Search for the cell housing the specified text and yield its [x, y] center coordinate. 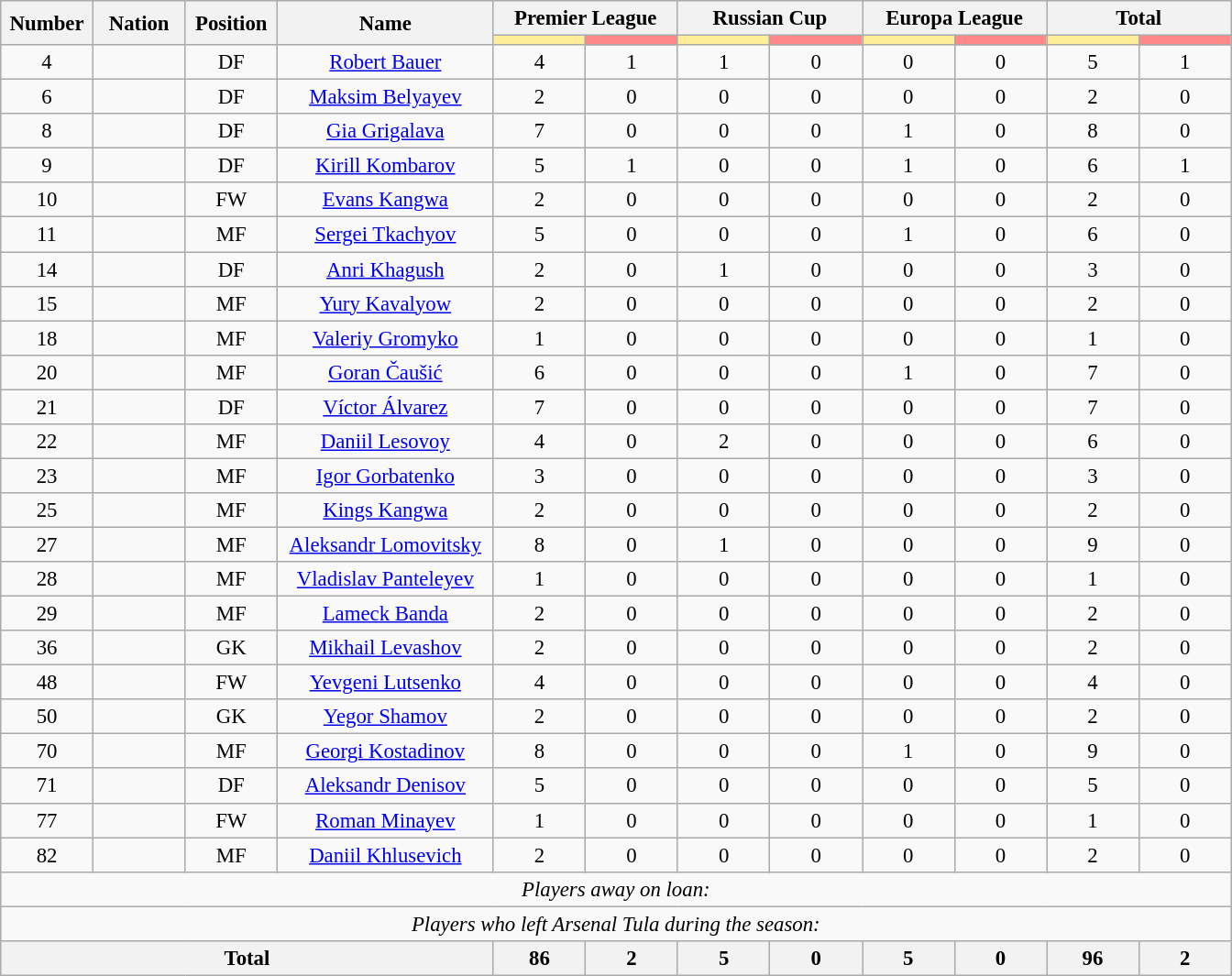
21 [48, 407]
29 [48, 614]
Yevgeni Lutsenko [386, 683]
77 [48, 820]
Kirill Kombarov [386, 166]
Igor Gorbatenko [386, 476]
Russian Cup [770, 18]
Vladislav Panteleyev [386, 579]
Nation [139, 23]
Evans Kangwa [386, 201]
Valeriy Gromyko [386, 338]
Roman Minayev [386, 820]
22 [48, 442]
36 [48, 648]
Mikhail Levashov [386, 648]
Aleksandr Denisov [386, 786]
Position [231, 23]
Sergei Tkachyov [386, 235]
Yury Kavalyow [386, 303]
Aleksandr Lomovitsky [386, 544]
Yegor Shamov [386, 717]
Maksim Belyayev [386, 97]
50 [48, 717]
86 [539, 959]
Europa League [953, 18]
11 [48, 235]
Anri Khagush [386, 269]
Daniil Khlusevich [386, 855]
Number [48, 23]
Players away on loan: [616, 889]
Daniil Lesovoy [386, 442]
Lameck Banda [386, 614]
25 [48, 510]
28 [48, 579]
96 [1093, 959]
Premier League [585, 18]
10 [48, 201]
70 [48, 751]
Goran Čaušić [386, 372]
18 [48, 338]
20 [48, 372]
Víctor Álvarez [386, 407]
23 [48, 476]
27 [48, 544]
Players who left Arsenal Tula during the season: [616, 924]
Gia Grigalava [386, 131]
Robert Bauer [386, 62]
48 [48, 683]
Name [386, 23]
14 [48, 269]
Georgi Kostadinov [386, 751]
15 [48, 303]
82 [48, 855]
71 [48, 786]
Kings Kangwa [386, 510]
